Output the (X, Y) coordinate of the center of the cell containing the given text.  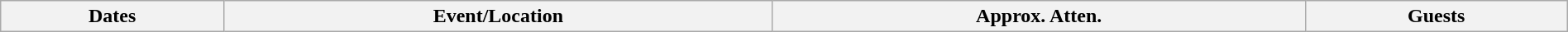
Dates (112, 16)
Event/Location (498, 16)
Approx. Atten. (1039, 16)
Guests (1436, 16)
